Find where the given text appears and provide that cell's center as (X, Y) coordinate. 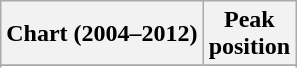
Chart (2004–2012) (102, 34)
Peakposition (249, 34)
